Scan for the cell matching the given text and deliver its [x, y] coordinate at center. 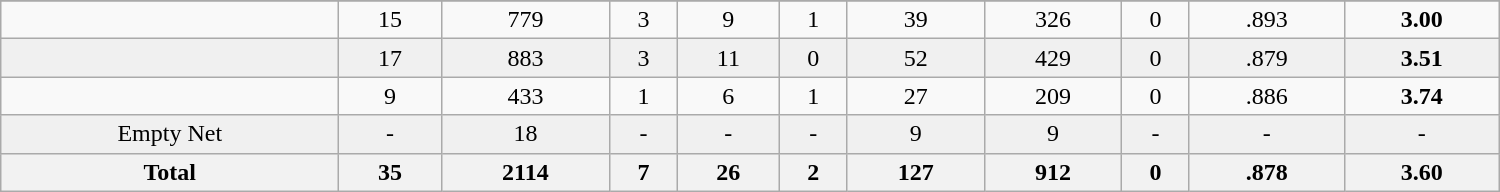
433 [526, 96]
.879 [1266, 58]
52 [916, 58]
912 [1052, 172]
Total [170, 172]
429 [1052, 58]
6 [728, 96]
.893 [1266, 20]
3.60 [1422, 172]
127 [916, 172]
.878 [1266, 172]
17 [390, 58]
39 [916, 20]
26 [728, 172]
15 [390, 20]
3.74 [1422, 96]
11 [728, 58]
3.00 [1422, 20]
2114 [526, 172]
.886 [1266, 96]
2 [814, 172]
3.51 [1422, 58]
27 [916, 96]
779 [526, 20]
7 [644, 172]
35 [390, 172]
883 [526, 58]
209 [1052, 96]
18 [526, 134]
326 [1052, 20]
Empty Net [170, 134]
